Output the (X, Y) coordinate of the center of the cell containing the given text.  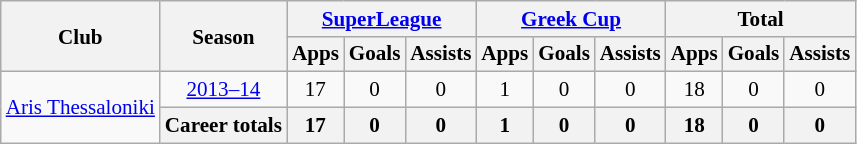
Club (80, 36)
Greek Cup (570, 18)
Total (760, 18)
Season (224, 36)
SuperLeague (382, 18)
2013–14 (224, 90)
Career totals (224, 124)
Aris Thessaloniki (80, 108)
